Return (X, Y) of the center of cell containing provided text 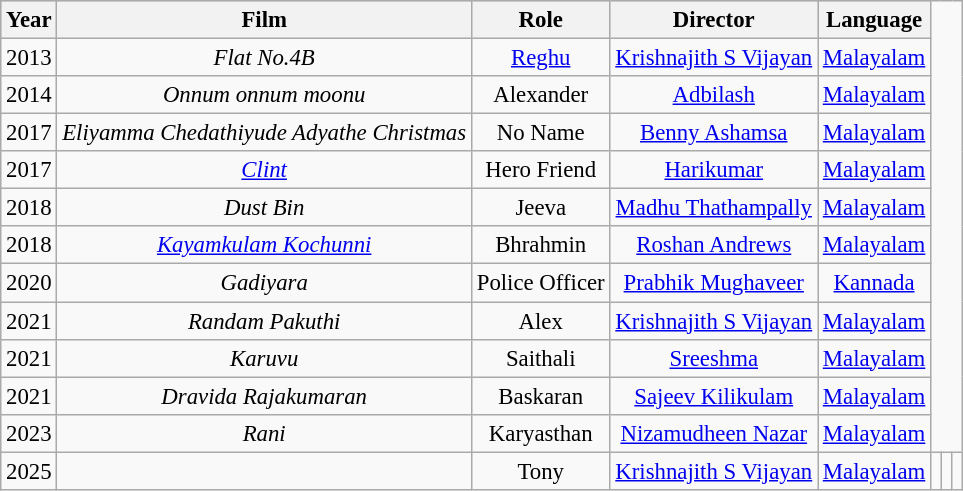
Rani (264, 433)
No Name (540, 133)
Karyasthan (540, 433)
2014 (29, 95)
Madhu Thathampally (714, 208)
Role (540, 20)
Dravida Rajakumaran (264, 396)
Benny Ashamsa (714, 133)
2025 (29, 471)
Director (714, 20)
Flat No.4B (264, 58)
Kannada (874, 283)
Dust Bin (264, 208)
Police Officer (540, 283)
Gadiyara (264, 283)
2013 (29, 58)
Alexander (540, 95)
Bhrahmin (540, 245)
Film (264, 20)
Sajeev Kilikulam (714, 396)
Jeeva (540, 208)
Clint (264, 170)
Language (874, 20)
2020 (29, 283)
Adbilash (714, 95)
2023 (29, 433)
Sreeshma (714, 358)
Baskaran (540, 396)
Year (29, 20)
Roshan Andrews (714, 245)
Tony (540, 471)
Prabhik Mughaveer (714, 283)
Hero Friend (540, 170)
Onnum onnum moonu (264, 95)
Randam Pakuthi (264, 321)
Eliyamma Chedathiyude Adyathe Christmas (264, 133)
Saithali (540, 358)
Kayamkulam Kochunni (264, 245)
Harikumar (714, 170)
Karuvu (264, 358)
Nizamudheen Nazar (714, 433)
Alex (540, 321)
Reghu (540, 58)
